Identify which cell holds the provided text, then report its (x, y) central coordinate. 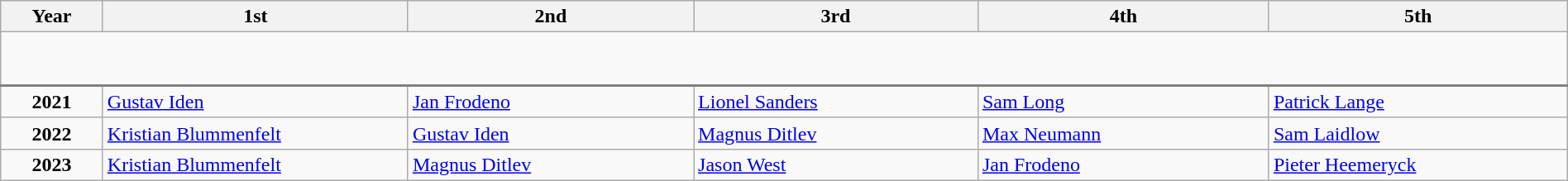
Jason West (836, 164)
Lionel Sanders (836, 102)
Patrick Lange (1417, 102)
2021 (52, 102)
2nd (551, 17)
Pieter Heemeryck (1417, 164)
Max Neumann (1123, 133)
5th (1417, 17)
2023 (52, 164)
Sam Laidlow (1417, 133)
3rd (836, 17)
2022 (52, 133)
4th (1123, 17)
Sam Long (1123, 102)
1st (255, 17)
Year (52, 17)
